Extract the (x, y) coordinate from the center of the cell holding the provided text.  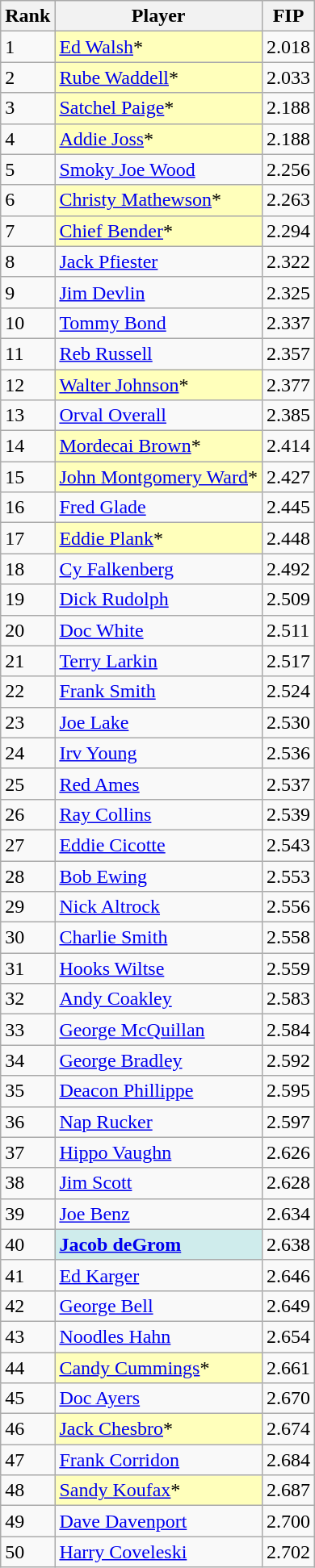
2.556 (289, 907)
2.509 (289, 600)
2.517 (289, 661)
Noodles Hahn (158, 1336)
2.325 (289, 292)
George Bell (158, 1306)
Joe Benz (158, 1214)
Charlie Smith (158, 938)
Frank Corridon (158, 1460)
12 (27, 385)
Red Ames (158, 784)
3 (27, 108)
Ray Collins (158, 814)
2.357 (289, 353)
2.584 (289, 1030)
21 (27, 661)
22 (27, 692)
38 (27, 1183)
2.445 (289, 508)
2.661 (289, 1368)
Sandy Koufax* (158, 1491)
2.337 (289, 323)
2.492 (289, 569)
Candy Cummings* (158, 1368)
Jack Chesbro* (158, 1429)
2.628 (289, 1183)
2.263 (289, 200)
34 (27, 1060)
Addie Joss* (158, 139)
2.595 (289, 1091)
2.414 (289, 446)
23 (27, 722)
2 (27, 77)
2.684 (289, 1460)
Orval Overall (158, 416)
2.294 (289, 231)
Jack Pfiester (158, 261)
42 (27, 1306)
43 (27, 1336)
2.702 (289, 1552)
Hooks Wiltse (158, 968)
18 (27, 569)
2.377 (289, 385)
2.256 (289, 169)
24 (27, 753)
33 (27, 1030)
39 (27, 1214)
35 (27, 1091)
31 (27, 968)
Rank (27, 16)
30 (27, 938)
16 (27, 508)
2.649 (289, 1306)
5 (27, 169)
2.427 (289, 477)
Irv Young (158, 753)
11 (27, 353)
2.537 (289, 784)
Mordecai Brown* (158, 446)
Fred Glade (158, 508)
2.674 (289, 1429)
Jacob deGrom (158, 1244)
Nap Rucker (158, 1122)
44 (27, 1368)
2.018 (289, 47)
Terry Larkin (158, 661)
7 (27, 231)
2.592 (289, 1060)
25 (27, 784)
Walter Johnson* (158, 385)
36 (27, 1122)
20 (27, 630)
John Montgomery Ward* (158, 477)
2.638 (289, 1244)
2.530 (289, 722)
FIP (289, 16)
28 (27, 876)
2.700 (289, 1521)
Christy Mathewson* (158, 200)
40 (27, 1244)
Dave Davenport (158, 1521)
Smoky Joe Wood (158, 169)
Bob Ewing (158, 876)
Hippo Vaughn (158, 1152)
14 (27, 446)
Jim Scott (158, 1183)
Reb Russell (158, 353)
Tommy Bond (158, 323)
2.385 (289, 416)
2.448 (289, 538)
50 (27, 1552)
George McQuillan (158, 1030)
Nick Altrock (158, 907)
2.670 (289, 1399)
1 (27, 47)
2.558 (289, 938)
2.524 (289, 692)
Player (158, 16)
19 (27, 600)
2.654 (289, 1336)
2.322 (289, 261)
15 (27, 477)
Cy Falkenberg (158, 569)
17 (27, 538)
2.033 (289, 77)
Andy Coakley (158, 999)
Doc Ayers (158, 1399)
Deacon Phillippe (158, 1091)
27 (27, 845)
Ed Karger (158, 1275)
2.536 (289, 753)
13 (27, 416)
2.646 (289, 1275)
Joe Lake (158, 722)
49 (27, 1521)
41 (27, 1275)
Chief Bender* (158, 231)
Satchel Paige* (158, 108)
2.687 (289, 1491)
Ed Walsh* (158, 47)
2.543 (289, 845)
2.553 (289, 876)
Frank Smith (158, 692)
29 (27, 907)
32 (27, 999)
Dick Rudolph (158, 600)
Harry Coveleski (158, 1552)
10 (27, 323)
Jim Devlin (158, 292)
2.539 (289, 814)
6 (27, 200)
2.597 (289, 1122)
2.559 (289, 968)
2.626 (289, 1152)
Eddie Cicotte (158, 845)
48 (27, 1491)
8 (27, 261)
37 (27, 1152)
47 (27, 1460)
Doc White (158, 630)
2.634 (289, 1214)
George Bradley (158, 1060)
45 (27, 1399)
26 (27, 814)
46 (27, 1429)
2.511 (289, 630)
4 (27, 139)
Rube Waddell* (158, 77)
9 (27, 292)
2.583 (289, 999)
Eddie Plank* (158, 538)
